Find where the given text appears and provide that cell's center as (X, Y) coordinate. 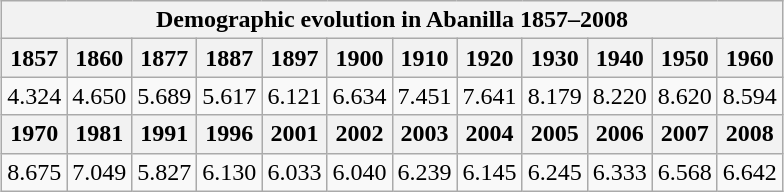
1910 (424, 58)
2007 (684, 134)
1920 (490, 58)
2003 (424, 134)
8.594 (750, 96)
1981 (100, 134)
6.033 (294, 172)
1960 (750, 58)
2008 (750, 134)
1950 (684, 58)
6.239 (424, 172)
8.620 (684, 96)
2002 (360, 134)
1860 (100, 58)
6.642 (750, 172)
8.675 (34, 172)
6.145 (490, 172)
6.634 (360, 96)
5.689 (164, 96)
4.650 (100, 96)
1857 (34, 58)
7.049 (100, 172)
6.245 (554, 172)
6.333 (620, 172)
5.827 (164, 172)
2005 (554, 134)
6.121 (294, 96)
1897 (294, 58)
2006 (620, 134)
Demographic evolution in Abanilla 1857–2008 (392, 20)
4.324 (34, 96)
1940 (620, 58)
7.451 (424, 96)
1887 (230, 58)
1877 (164, 58)
5.617 (230, 96)
1930 (554, 58)
1996 (230, 134)
7.641 (490, 96)
1991 (164, 134)
6.040 (360, 172)
2004 (490, 134)
2001 (294, 134)
8.179 (554, 96)
8.220 (620, 96)
1900 (360, 58)
1970 (34, 134)
6.568 (684, 172)
6.130 (230, 172)
